Locate the cell with the specified text and output its (X, Y) center coordinate. 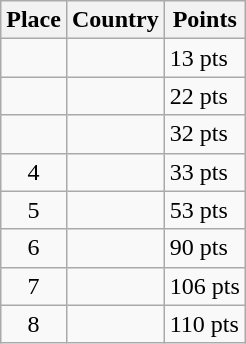
53 pts (204, 210)
22 pts (204, 96)
7 (34, 286)
33 pts (204, 172)
110 pts (204, 324)
6 (34, 248)
Place (34, 20)
106 pts (204, 286)
8 (34, 324)
32 pts (204, 134)
4 (34, 172)
5 (34, 210)
90 pts (204, 248)
Country (115, 20)
13 pts (204, 58)
Points (204, 20)
